Pinpoint the cell where the given text exists, returning its [x, y] midpoint coordinate. 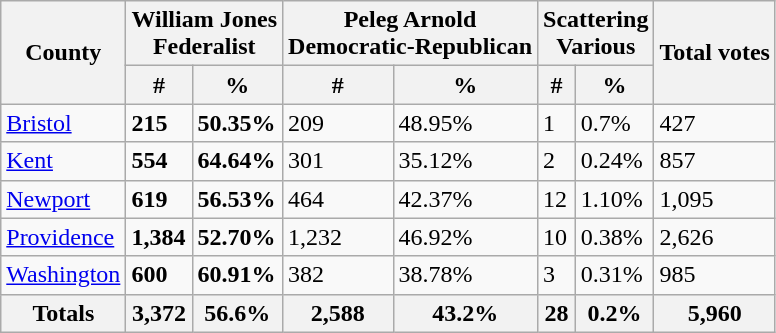
209 [338, 123]
2,626 [715, 237]
0.24% [614, 161]
1,384 [159, 237]
ScatteringVarious [596, 34]
Kent [64, 161]
3 [557, 275]
60.91% [238, 275]
857 [715, 161]
1,232 [338, 237]
0.7% [614, 123]
0.31% [614, 275]
William JonesFederalist [204, 34]
215 [159, 123]
12 [557, 199]
2,588 [338, 313]
985 [715, 275]
46.92% [466, 237]
600 [159, 275]
28 [557, 313]
464 [338, 199]
3,372 [159, 313]
56.53% [238, 199]
1 [557, 123]
Totals [64, 313]
County [64, 52]
2 [557, 161]
38.78% [466, 275]
382 [338, 275]
Bristol [64, 123]
554 [159, 161]
5,960 [715, 313]
56.6% [238, 313]
43.2% [466, 313]
42.37% [466, 199]
619 [159, 199]
1,095 [715, 199]
427 [715, 123]
301 [338, 161]
Providence [64, 237]
Total votes [715, 52]
Newport [64, 199]
Peleg ArnoldDemocratic-Republican [410, 34]
35.12% [466, 161]
Washington [64, 275]
50.35% [238, 123]
10 [557, 237]
0.38% [614, 237]
52.70% [238, 237]
0.2% [614, 313]
1.10% [614, 199]
48.95% [466, 123]
64.64% [238, 161]
